Pinpoint the cell where the given text exists, returning its (x, y) midpoint coordinate. 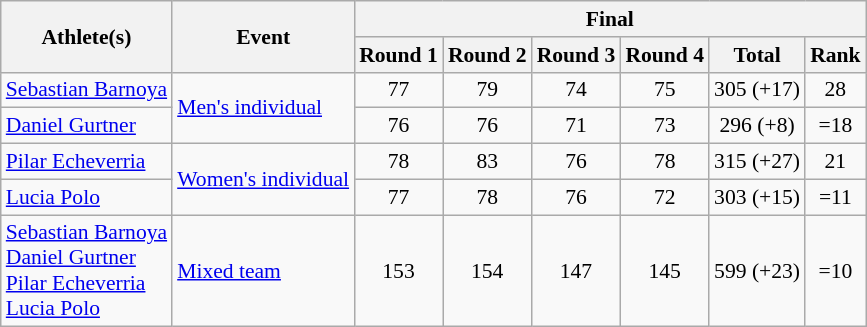
Round 2 (488, 55)
71 (576, 126)
599 (+23) (757, 271)
296 (+8) (757, 126)
28 (836, 90)
Lucia Polo (86, 197)
315 (+27) (757, 162)
Event (263, 36)
Daniel Gurtner (86, 126)
303 (+15) (757, 197)
Round 1 (398, 55)
21 (836, 162)
Sebastian BarnoyaDaniel GurtnerPilar EcheverriaLucia Polo (86, 271)
Rank (836, 55)
154 (488, 271)
153 (398, 271)
Women's individual (263, 180)
Round 4 (664, 55)
75 (664, 90)
83 (488, 162)
Men's individual (263, 108)
73 (664, 126)
Round 3 (576, 55)
=10 (836, 271)
74 (576, 90)
Sebastian Barnoya (86, 90)
Mixed team (263, 271)
Final (610, 19)
Pilar Echeverria (86, 162)
145 (664, 271)
=18 (836, 126)
72 (664, 197)
Athlete(s) (86, 36)
147 (576, 271)
79 (488, 90)
=11 (836, 197)
Total (757, 55)
305 (+17) (757, 90)
